Capture the cell that displays the provided text and extract its [x, y] central coordinate. 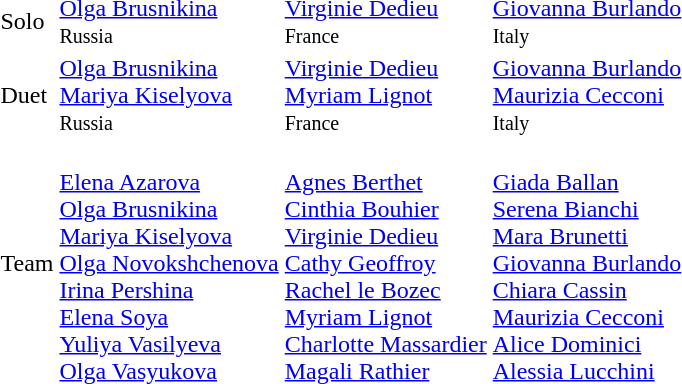
Virginie DedieuMyriam LignotFrance [386, 95]
Olga BrusnikinaMariya KiselyovaRussia [169, 95]
